Scan for the cell matching the given text and deliver its (X, Y) coordinate at center. 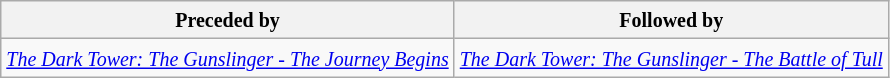
Followed by (671, 20)
The Dark Tower: The Gunslinger - The Journey Begins (228, 58)
The Dark Tower: The Gunslinger - The Battle of Tull (671, 58)
Preceded by (228, 20)
